Return the [X, Y] coordinate for the center point of the cell that contains the specified text.  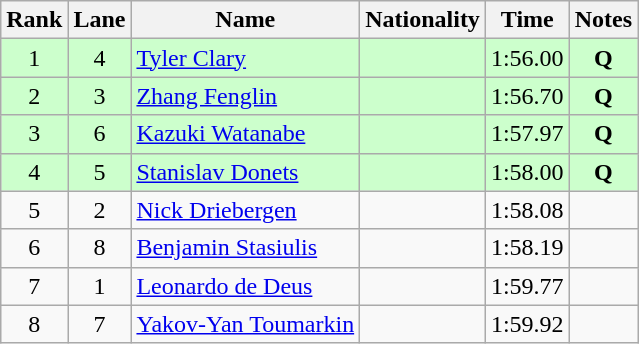
Tyler Clary [246, 58]
Stanislav Donets [246, 172]
1:58.19 [527, 248]
Benjamin Stasiulis [246, 248]
Time [527, 20]
Name [246, 20]
Zhang Fenglin [246, 96]
1:56.00 [527, 58]
1:58.08 [527, 210]
Kazuki Watanabe [246, 134]
Lane [100, 20]
Rank [34, 20]
Notes [603, 20]
1:58.00 [527, 172]
Leonardo de Deus [246, 286]
1:57.97 [527, 134]
1:59.77 [527, 286]
Yakov-Yan Toumarkin [246, 324]
1:56.70 [527, 96]
Nick Driebergen [246, 210]
Nationality [423, 20]
1:59.92 [527, 324]
